From the cell containing the given text, extract its center point as [X, Y] coordinate. 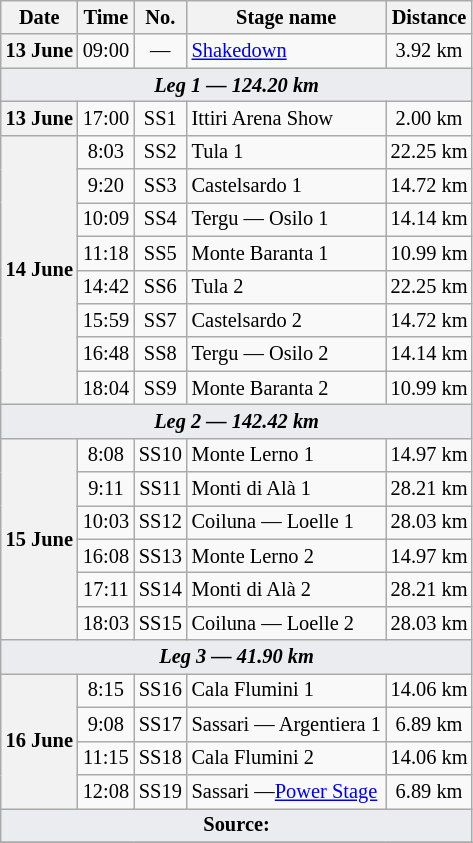
9:08 [106, 724]
17:11 [106, 589]
Monte Lerno 2 [286, 556]
No. [160, 17]
16:48 [106, 354]
8:15 [106, 690]
8:08 [106, 455]
09:00 [106, 51]
SS9 [160, 388]
9:11 [106, 489]
SS16 [160, 690]
10:09 [106, 219]
SS11 [160, 489]
Castelsardo 1 [286, 186]
Leg 3 — 41.90 km [237, 657]
SS14 [160, 589]
3.92 km [430, 51]
Tula 1 [286, 152]
SS18 [160, 758]
SS17 [160, 724]
Ittiri Arena Show [286, 118]
Leg 2 — 142.42 km [237, 421]
SS3 [160, 186]
SS6 [160, 287]
Shakedown [286, 51]
Coiluna — Loelle 1 [286, 522]
Tula 2 [286, 287]
Coiluna — Loelle 2 [286, 623]
Sassari — Argentiera 1 [286, 724]
Source: [237, 825]
Cala Flumini 2 [286, 758]
Date [40, 17]
16:08 [106, 556]
Castelsardo 2 [286, 320]
SS13 [160, 556]
10:03 [106, 522]
12:08 [106, 791]
SS19 [160, 791]
Leg 1 — 124.20 km [237, 85]
Monte Lerno 1 [286, 455]
15:59 [106, 320]
Monte Baranta 2 [286, 388]
Time [106, 17]
Sassari —Power Stage [286, 791]
SS12 [160, 522]
11:18 [106, 253]
18:03 [106, 623]
Monte Baranta 1 [286, 253]
SS8 [160, 354]
— [160, 51]
Tergu — Osilo 2 [286, 354]
16 June [40, 740]
SS7 [160, 320]
8:03 [106, 152]
SS2 [160, 152]
Stage name [286, 17]
SS1 [160, 118]
11:15 [106, 758]
Monti di Alà 2 [286, 589]
18:04 [106, 388]
SS10 [160, 455]
17:00 [106, 118]
Tergu — Osilo 1 [286, 219]
Cala Flumini 1 [286, 690]
15 June [40, 539]
SS4 [160, 219]
14 June [40, 270]
9:20 [106, 186]
Distance [430, 17]
2.00 km [430, 118]
Monti di Alà 1 [286, 489]
SS5 [160, 253]
14:42 [106, 287]
SS15 [160, 623]
